Return [x, y] of the center of cell containing provided text 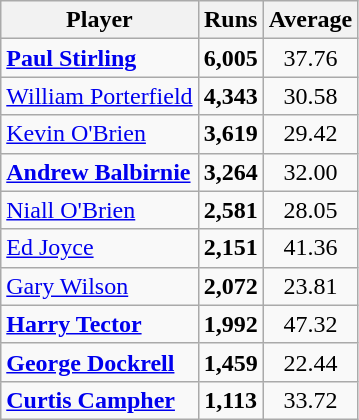
37.76 [310, 58]
3,264 [230, 172]
Player [100, 20]
Andrew Balbirnie [100, 172]
Curtis Campher [100, 400]
Niall O'Brien [100, 210]
Gary Wilson [100, 286]
1,113 [230, 400]
2,581 [230, 210]
29.42 [310, 134]
1,459 [230, 362]
1,992 [230, 324]
4,343 [230, 96]
William Porterfield [100, 96]
32.00 [310, 172]
30.58 [310, 96]
George Dockrell [100, 362]
6,005 [230, 58]
22.44 [310, 362]
Harry Tector [100, 324]
Paul Stirling [100, 58]
Average [310, 20]
2,072 [230, 286]
3,619 [230, 134]
28.05 [310, 210]
Kevin O'Brien [100, 134]
Runs [230, 20]
33.72 [310, 400]
Ed Joyce [100, 248]
23.81 [310, 286]
41.36 [310, 248]
2,151 [230, 248]
47.32 [310, 324]
